Find where the given text appears and provide that cell's center as [X, Y] coordinate. 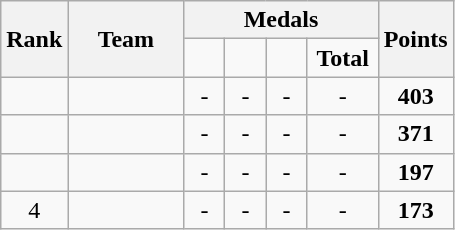
Team [126, 39]
403 [416, 96]
Medals [281, 20]
371 [416, 134]
Points [416, 39]
Rank [34, 39]
197 [416, 172]
4 [34, 210]
173 [416, 210]
Total [342, 58]
